Return the [X, Y] coordinate for the center point of the cell that contains the specified text.  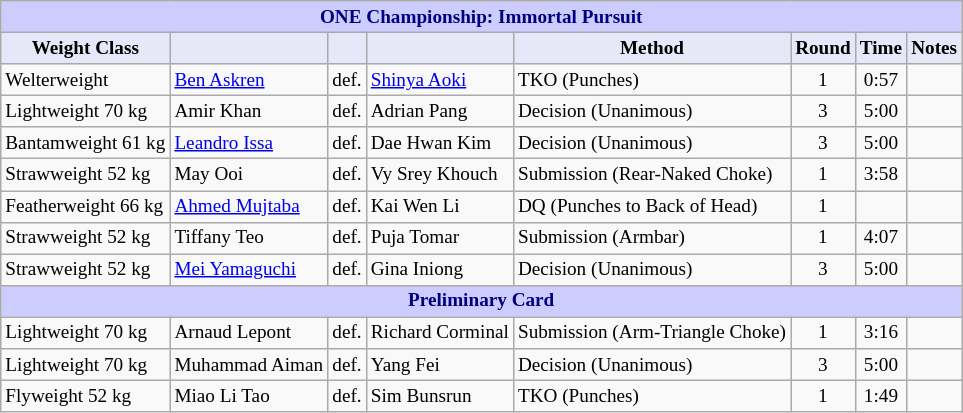
Puja Tomar [440, 238]
Amir Khan [249, 111]
Sim Bunsrun [440, 396]
Ben Askren [249, 80]
Muhammad Aiman [249, 365]
DQ (Punches to Back of Head) [652, 206]
Round [824, 48]
Kai Wen Li [440, 206]
Submission (Armbar) [652, 238]
Bantamweight 61 kg [86, 143]
Vy Srey Khouch [440, 175]
Time [880, 48]
ONE Championship: Immortal Pursuit [482, 17]
Shinya Aoki [440, 80]
Richard Corminal [440, 333]
4:07 [880, 238]
Adrian Pang [440, 111]
Notes [934, 48]
Ahmed Mujtaba [249, 206]
Gina Iniong [440, 270]
Miao Li Tao [249, 396]
Tiffany Teo [249, 238]
Dae Hwan Kim [440, 143]
Submission (Arm-Triangle Choke) [652, 333]
Leandro Issa [249, 143]
3:58 [880, 175]
Yang Fei [440, 365]
Featherweight 66 kg [86, 206]
Mei Yamaguchi [249, 270]
Submission (Rear-Naked Choke) [652, 175]
1:49 [880, 396]
Weight Class [86, 48]
May Ooi [249, 175]
Preliminary Card [482, 301]
Arnaud Lepont [249, 333]
Flyweight 52 kg [86, 396]
0:57 [880, 80]
Method [652, 48]
3:16 [880, 333]
Welterweight [86, 80]
